Identify which cell holds the provided text, then report its [X, Y] central coordinate. 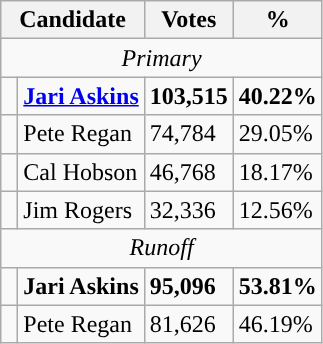
Votes [188, 20]
95,096 [188, 286]
Candidate [73, 20]
29.05% [278, 134]
% [278, 20]
46.19% [278, 324]
Runoff [162, 248]
Cal Hobson [81, 172]
40.22% [278, 96]
12.56% [278, 210]
Jim Rogers [81, 210]
18.17% [278, 172]
74,784 [188, 134]
53.81% [278, 286]
46,768 [188, 172]
81,626 [188, 324]
103,515 [188, 96]
32,336 [188, 210]
Primary [162, 58]
